From the cell containing the given text, extract its center point as (X, Y) coordinate. 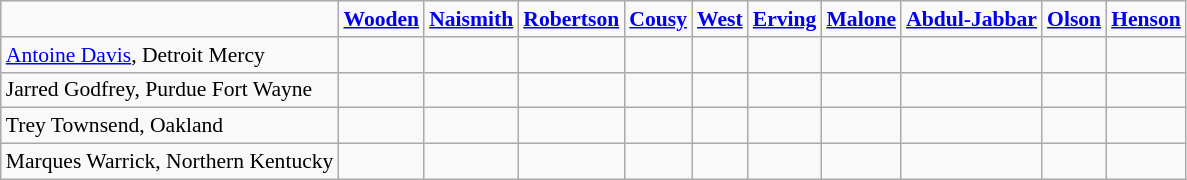
Wooden (381, 19)
Jarred Godfrey, Purdue Fort Wayne (170, 90)
Trey Townsend, Oakland (170, 126)
Cousy (658, 19)
Olson (1074, 19)
Henson (1146, 19)
West (720, 19)
Marques Warrick, Northern Kentucky (170, 162)
Robertson (571, 19)
Erving (785, 19)
Malone (861, 19)
Antoine Davis, Detroit Mercy (170, 55)
Naismith (471, 19)
Abdul-Jabbar (972, 19)
